Locate the cell with the specified text and output its (x, y) center coordinate. 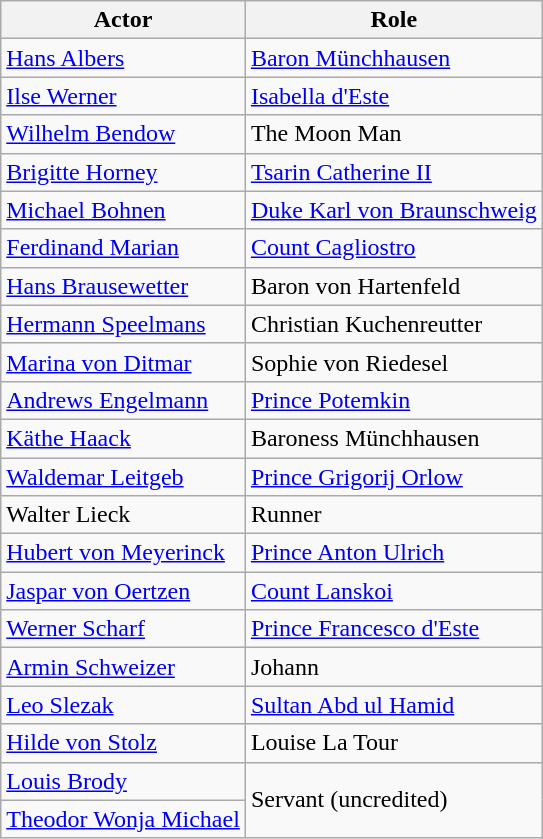
Werner Scharf (124, 629)
Runner (394, 515)
Sophie von Riedesel (394, 362)
Christian Kuchenreutter (394, 324)
Prince Francesco d'Este (394, 629)
Ilse Werner (124, 96)
Andrews Engelmann (124, 400)
Hilde von Stolz (124, 743)
Tsarin Catherine II (394, 172)
Brigitte Horney (124, 172)
Hermann Speelmans (124, 324)
Baron von Hartenfeld (394, 286)
The Moon Man (394, 134)
Count Cagliostro (394, 248)
Hans Albers (124, 58)
Wilhelm Bendow (124, 134)
Louise La Tour (394, 743)
Jaspar von Oertzen (124, 591)
Hans Brausewetter (124, 286)
Waldemar Leitgeb (124, 477)
Prince Grigorij Orlow (394, 477)
Johann (394, 667)
Prince Anton Ulrich (394, 553)
Isabella d'Este (394, 96)
Servant (uncredited) (394, 800)
Armin Schweizer (124, 667)
Michael Bohnen (124, 210)
Käthe Haack (124, 438)
Prince Potemkin (394, 400)
Walter Lieck (124, 515)
Duke Karl von Braunschweig (394, 210)
Actor (124, 20)
Theodor Wonja Michael (124, 819)
Ferdinand Marian (124, 248)
Sultan Abd ul Hamid (394, 705)
Louis Brody (124, 781)
Role (394, 20)
Baroness Münchhausen (394, 438)
Leo Slezak (124, 705)
Count Lanskoi (394, 591)
Marina von Ditmar (124, 362)
Baron Münchhausen (394, 58)
Hubert von Meyerinck (124, 553)
